Locate the cell with the specified text and output its [X, Y] center coordinate. 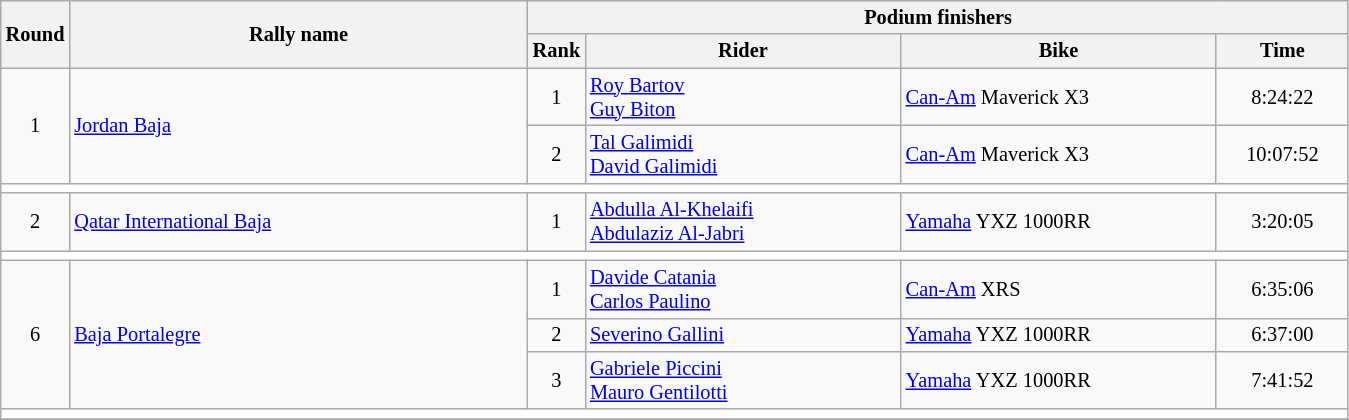
Bike [1059, 51]
Qatar International Baja [298, 222]
7:41:52 [1282, 380]
Davide Catania Carlos Paulino [743, 289]
Baja Portalegre [298, 334]
Round [36, 34]
Tal Galimidi David Galimidi [743, 154]
6:37:00 [1282, 335]
Rank [556, 51]
Gabriele Piccini Mauro Gentilotti [743, 380]
Podium finishers [938, 17]
Time [1282, 51]
3 [556, 380]
8:24:22 [1282, 97]
Can-Am XRS [1059, 289]
Jordan Baja [298, 126]
Roy Bartov Guy Biton [743, 97]
6 [36, 334]
Abdulla Al-Khelaifi Abdulaziz Al-Jabri [743, 222]
10:07:52 [1282, 154]
Rider [743, 51]
Severino Gallini [743, 335]
3:20:05 [1282, 222]
Rally name [298, 34]
6:35:06 [1282, 289]
